Pinpoint the cell where the given text exists, returning its [X, Y] midpoint coordinate. 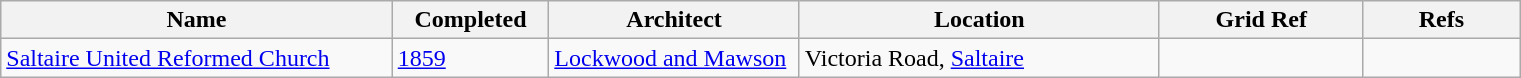
Grid Ref [1261, 20]
1859 [470, 58]
Architect [674, 20]
Location [979, 20]
Refs [1442, 20]
Lockwood and Mawson [674, 58]
Saltaire United Reformed Church [196, 58]
Name [196, 20]
Victoria Road, Saltaire [979, 58]
Completed [470, 20]
